Return [X, Y] of the center of cell containing provided text 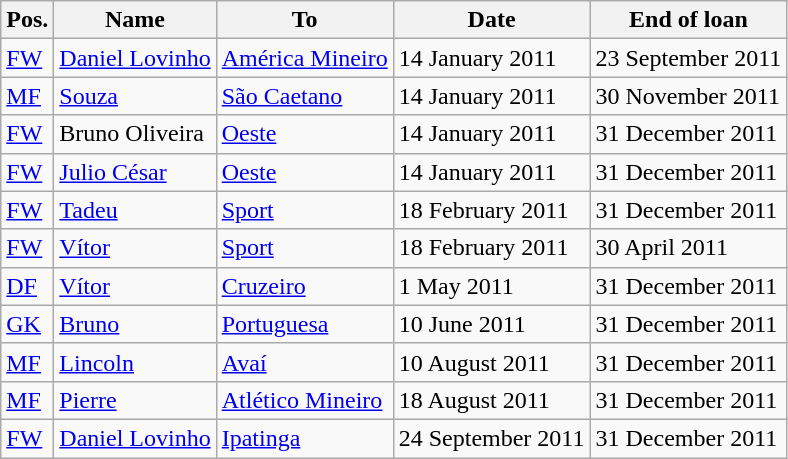
Cruzeiro [304, 286]
Portuguesa [304, 324]
30 November 2011 [688, 96]
Tadeu [135, 210]
Name [135, 20]
Date [492, 20]
23 September 2011 [688, 58]
América Mineiro [304, 58]
Ipatinga [304, 438]
Souza [135, 96]
Julio César [135, 172]
Pos. [28, 20]
Atlético Mineiro [304, 400]
1 May 2011 [492, 286]
30 April 2011 [688, 248]
Avaí [304, 362]
Lincoln [135, 362]
10 June 2011 [492, 324]
São Caetano [304, 96]
24 September 2011 [492, 438]
18 August 2011 [492, 400]
GK [28, 324]
DF [28, 286]
Pierre [135, 400]
Bruno Oliveira [135, 134]
Bruno [135, 324]
End of loan [688, 20]
To [304, 20]
10 August 2011 [492, 362]
